Pinpoint the cell where the given text exists, returning its [x, y] midpoint coordinate. 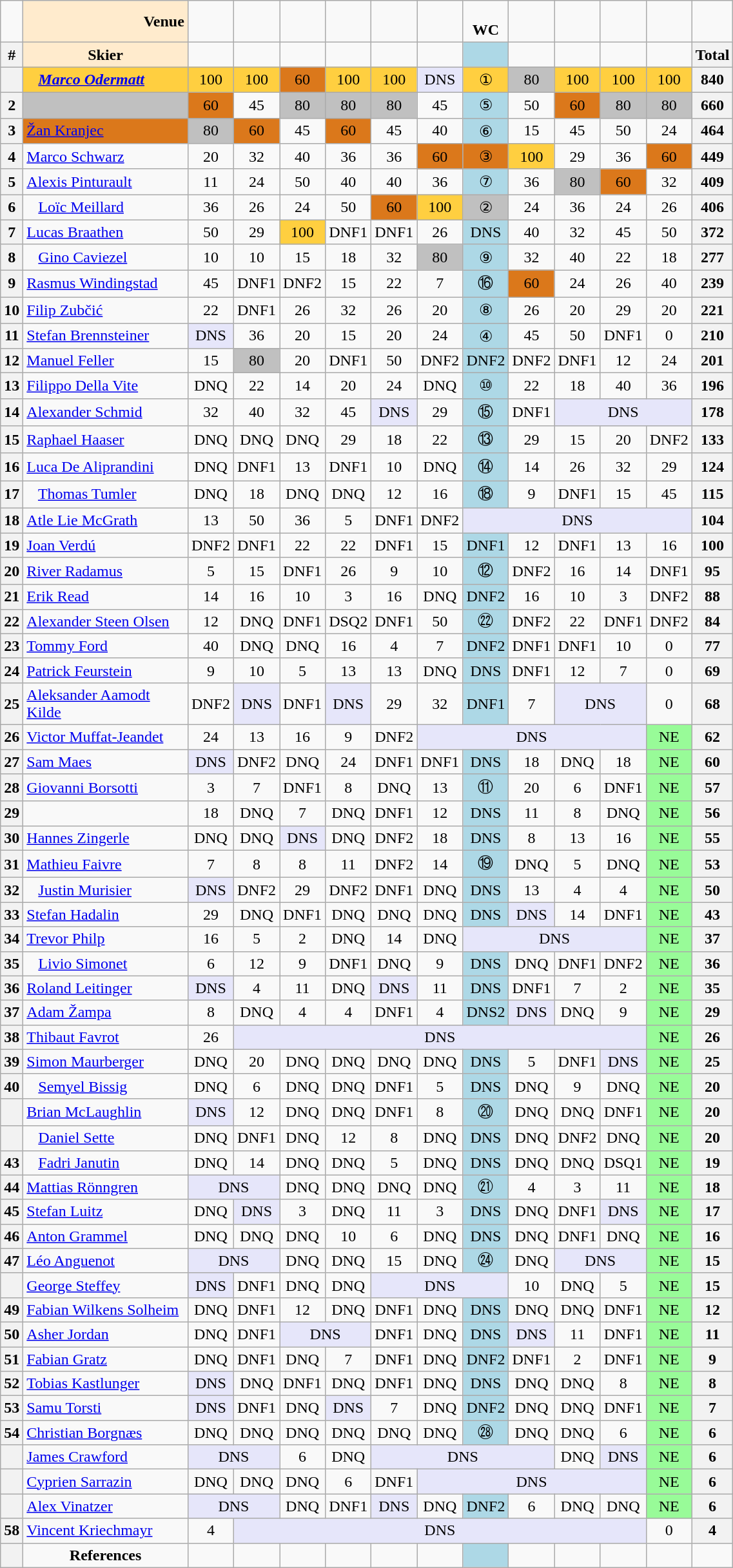
㉔ [486, 1261]
Alexander Schmid [106, 412]
44 [12, 1187]
River Radamus [106, 571]
133 [712, 440]
Joan Verdú [106, 545]
660 [712, 105]
⑤ [486, 105]
49 [12, 1310]
Gino Caviezel [106, 257]
68 [712, 704]
DSQ2 [348, 621]
Alexis Pinturault [106, 182]
Simon Maurberger [106, 1061]
Victor Muffat-Jeandet [106, 737]
⑳ [486, 1112]
201 [712, 361]
② [486, 208]
Livio Simonet [106, 963]
Loïc Meillard [106, 208]
38 [12, 1037]
DNS2 [486, 1012]
Luca De Aliprandini [106, 467]
Thibaut Favrot [106, 1037]
Mathieu Faivre [106, 864]
Asher Jordan [106, 1334]
33 [12, 915]
Samu Torsti [106, 1408]
Filip Zubčić [106, 310]
Aleksander Aamodt Kilde [106, 704]
372 [712, 232]
③ [486, 157]
⑧ [486, 310]
239 [712, 284]
56 [712, 813]
Hannes Zingerle [106, 838]
409 [712, 182]
⑬ [486, 440]
Patrick Feurstein [106, 670]
51 [12, 1359]
Alex Vinatzer [106, 1506]
449 [712, 157]
Marco Odermatt [106, 80]
Venue [106, 22]
77 [712, 646]
30 [12, 838]
Raphael Haaser [106, 440]
55 [712, 838]
Giovanni Borsotti [106, 788]
Total [712, 55]
George Steffey [106, 1285]
⑩ [486, 386]
Stefan Luitz [106, 1212]
Filippo Della Vite [106, 386]
95 [712, 571]
Tommy Ford [106, 646]
88 [712, 597]
Marco Schwarz [106, 157]
④ [486, 336]
Cyprien Sarrazin [106, 1482]
Thomas Tumler [106, 495]
Anton Grammel [106, 1236]
54 [12, 1433]
52 [12, 1384]
196 [712, 386]
㉒ [486, 621]
Semyel Bissig [106, 1086]
Žan Kranjec [106, 131]
DSQ1 [623, 1163]
Mattias Rönngren [106, 1187]
Manuel Feller [106, 361]
Stefan Hadalin [106, 915]
Trevor Philp [106, 939]
⑲ [486, 864]
Alexander Steen Olsen [106, 621]
23 [12, 646]
Fadri Janutin [106, 1163]
84 [712, 621]
Daniel Sette [106, 1138]
Sam Maes [106, 761]
⑮ [486, 412]
Fabian Gratz [106, 1359]
34 [12, 939]
㉘ [486, 1433]
⑦ [486, 182]
References [106, 1555]
46 [12, 1236]
Léo Anguenot [106, 1261]
57 [712, 788]
31 [12, 864]
69 [712, 670]
⑪ [486, 788]
Justin Murisier [106, 890]
58 [12, 1531]
⑱ [486, 495]
21 [12, 597]
178 [712, 412]
115 [712, 495]
Fabian Wilkens Solheim [106, 1310]
39 [12, 1061]
221 [712, 310]
Skier [106, 55]
210 [712, 336]
Rasmus Windingstad [106, 284]
27 [12, 761]
406 [712, 208]
277 [712, 257]
Christian Borgnæs [106, 1433]
Atle Lie McGrath [106, 520]
James Crawford [106, 1457]
47 [12, 1261]
⑨ [486, 257]
840 [712, 80]
⑥ [486, 131]
Stefan Brennsteiner [106, 336]
62 [712, 737]
28 [12, 788]
Tobias Kastlunger [106, 1384]
Brian McLaughlin [106, 1112]
Roland Leitinger [106, 988]
㉑ [486, 1187]
Vincent Kriechmayr [106, 1531]
⑫ [486, 571]
464 [712, 131]
⑭ [486, 467]
Lucas Braathen [106, 232]
Adam Žampa [106, 1012]
# [12, 55]
⑯ [486, 284]
124 [712, 467]
WC [486, 22]
① [486, 80]
Erik Read [106, 597]
104 [712, 520]
